Capture the cell that displays the provided text and extract its [X, Y] central coordinate. 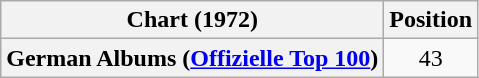
Position [431, 20]
German Albums (Offizielle Top 100) [192, 58]
Chart (1972) [192, 20]
43 [431, 58]
